Pinpoint the cell where the given text exists, returning its (x, y) midpoint coordinate. 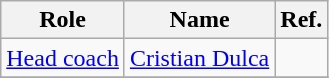
Role (63, 20)
Head coach (63, 58)
Cristian Dulca (199, 58)
Name (199, 20)
Ref. (302, 20)
